Extract the [X, Y] coordinate from the center of the cell holding the provided text.  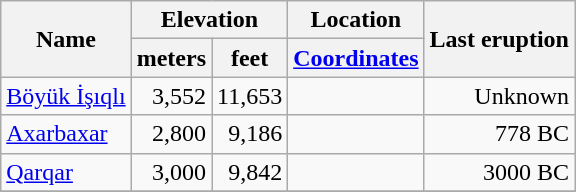
11,653 [250, 96]
9,842 [250, 172]
9,186 [250, 134]
778 BC [499, 134]
Last eruption [499, 39]
3000 BC [499, 172]
Böyük İşıqlı [66, 96]
3,000 [171, 172]
Unknown [499, 96]
meters [171, 58]
2,800 [171, 134]
3,552 [171, 96]
Location [356, 20]
Qarqar [66, 172]
Axarbaxar [66, 134]
Coordinates [356, 58]
Elevation [210, 20]
feet [250, 58]
Name [66, 39]
